Find where the given text appears and provide that cell's center as [X, Y] coordinate. 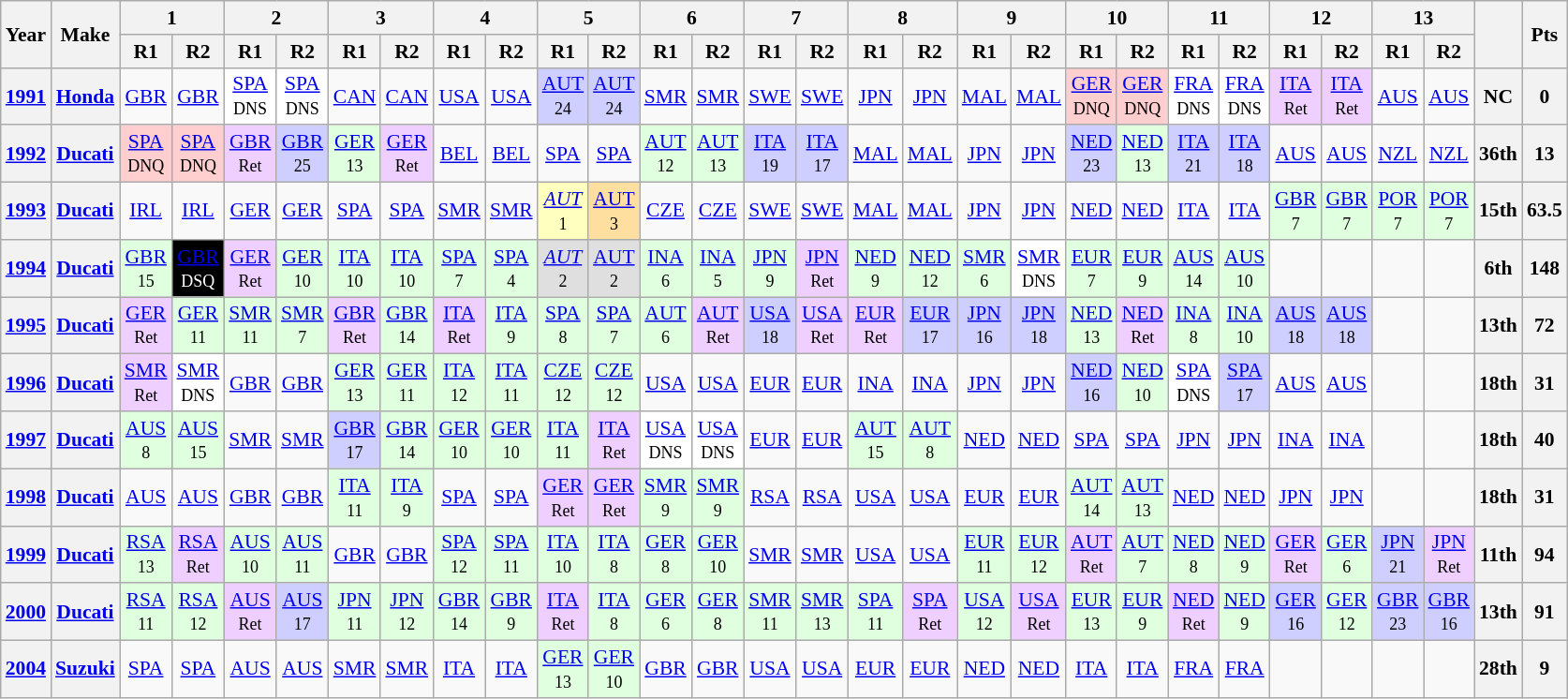
0 [1545, 96]
AUT7 [1142, 555]
AUT15 [876, 440]
AUS15 [199, 440]
GBR25 [303, 154]
RSARet [199, 555]
94 [1545, 555]
1996 [26, 382]
AUT14 [1091, 497]
EUR11 [984, 555]
1999 [26, 555]
12 [1321, 18]
GER12 [1347, 613]
ITA17 [822, 154]
JPN21 [1398, 555]
148 [1545, 268]
USA18 [770, 326]
Honda [85, 96]
SPARet [930, 613]
63.5 [1545, 212]
EUR17 [930, 326]
GER16 [1296, 613]
RSA12 [199, 613]
INA5 [717, 268]
7 [796, 18]
JPN18 [1039, 326]
11th [1499, 555]
AUS14 [1193, 268]
AUS17 [303, 613]
NED10 [1142, 382]
2004 [26, 669]
2 [275, 18]
Suzuki [85, 669]
EURRet [876, 326]
5 [588, 18]
1 [172, 18]
NED8 [1193, 555]
GBR15 [146, 268]
AUT12 [666, 154]
AUT6 [666, 326]
GBR9 [511, 613]
JPN9 [770, 268]
2000 [26, 613]
Pts [1545, 34]
6th [1499, 268]
EUR13 [1091, 613]
1995 [26, 326]
NED23 [1091, 154]
AUS11 [303, 555]
AUT8 [930, 440]
91 [1545, 613]
36th [1499, 154]
RSA13 [146, 555]
NED12 [930, 268]
NED16 [1091, 382]
Make [85, 34]
SMRRet [146, 382]
1991 [26, 96]
8 [903, 18]
ITA12 [459, 382]
NC [1499, 96]
GBRDSQ [199, 268]
INA6 [666, 268]
10 [1117, 18]
15th [1499, 212]
AUT1 [563, 212]
AUT3 [614, 212]
GBR17 [355, 440]
GBR16 [1450, 613]
RSA11 [146, 613]
ITA19 [770, 154]
11 [1220, 18]
28th [1499, 669]
JPN16 [984, 326]
SPA8 [563, 326]
JPN12 [407, 613]
GBR23 [1398, 613]
1992 [26, 154]
1994 [26, 268]
1998 [26, 497]
EUR12 [1039, 555]
40 [1545, 440]
SPA12 [459, 555]
ITA21 [1193, 154]
Year [26, 34]
SMR6 [984, 268]
72 [1545, 326]
AUSRet [250, 613]
1993 [26, 212]
6 [691, 18]
ITA18 [1244, 154]
EUR7 [1091, 268]
INA10 [1244, 326]
INA8 [1193, 326]
AUS8 [146, 440]
SMR13 [822, 613]
SPA4 [511, 268]
SMR7 [303, 326]
USA12 [984, 613]
1997 [26, 440]
4 [485, 18]
SPA17 [1244, 382]
JPN11 [355, 613]
3 [380, 18]
